Find where the given text appears and provide that cell's center as [x, y] coordinate. 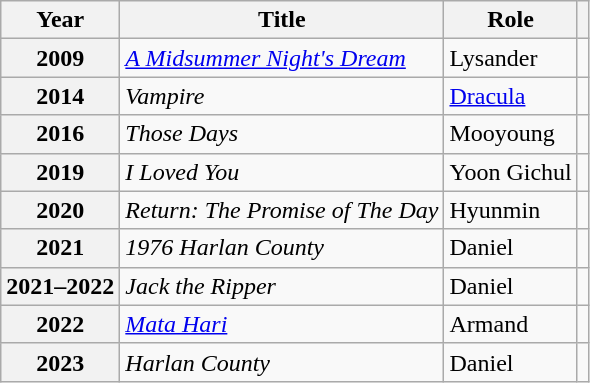
Vampire [282, 96]
Armand [510, 324]
Those Days [282, 134]
Hyunmin [510, 210]
Dracula [510, 96]
Jack the Ripper [282, 286]
A Midsummer Night's Dream [282, 58]
2022 [60, 324]
Role [510, 20]
Year [60, 20]
1976 Harlan County [282, 248]
2016 [60, 134]
Mooyoung [510, 134]
2023 [60, 362]
2019 [60, 172]
2020 [60, 210]
Title [282, 20]
2021 [60, 248]
2021–2022 [60, 286]
2009 [60, 58]
Mata Hari [282, 324]
Yoon Gichul [510, 172]
2014 [60, 96]
Harlan County [282, 362]
Lysander [510, 58]
Return: The Promise of The Day [282, 210]
I Loved You [282, 172]
